Output the [x, y] coordinate of the center of the cell containing the given text.  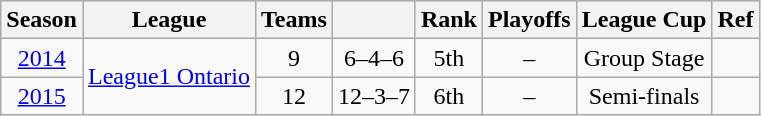
Season [42, 20]
Playoffs [530, 20]
Ref [736, 20]
2014 [42, 58]
12 [294, 96]
6th [448, 96]
12–3–7 [374, 96]
League [168, 20]
5th [448, 58]
League Cup [644, 20]
6–4–6 [374, 58]
Group Stage [644, 58]
League1 Ontario [168, 77]
Rank [448, 20]
Semi-finals [644, 96]
9 [294, 58]
2015 [42, 96]
Teams [294, 20]
